Locate the cell with the specified text and output its (X, Y) center coordinate. 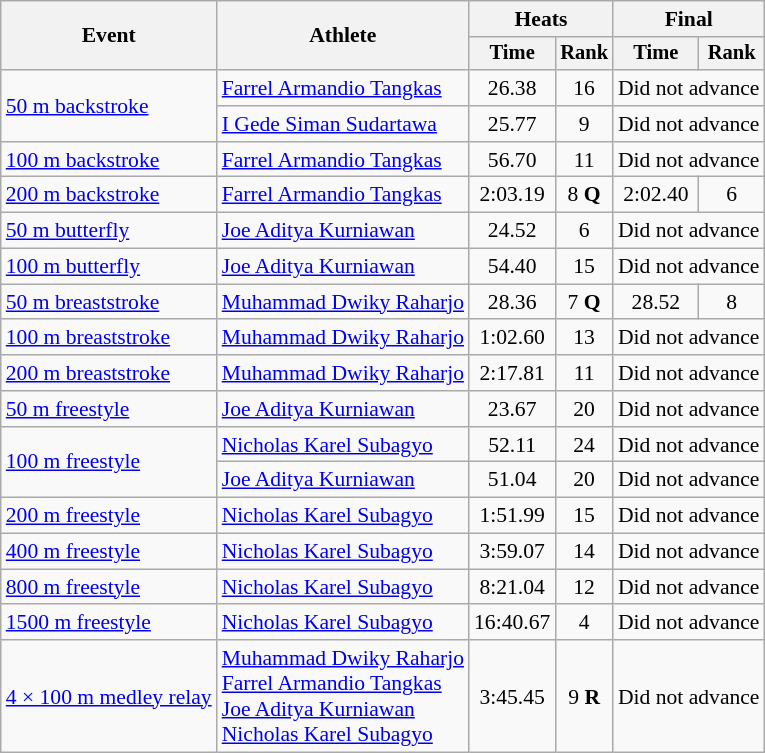
100 m butterfly (109, 267)
50 m breaststroke (109, 302)
12 (584, 587)
54.40 (512, 267)
2:03.19 (512, 195)
Event (109, 36)
26.38 (512, 88)
2:17.81 (512, 373)
4 × 100 m medley relay (109, 696)
50 m butterfly (109, 231)
24 (584, 445)
25.77 (512, 124)
9 R (584, 696)
14 (584, 552)
4 (584, 623)
Final (689, 19)
I Gede Siman Sudartawa (343, 124)
100 m breaststroke (109, 338)
200 m breaststroke (109, 373)
3:45.45 (512, 696)
28.52 (656, 302)
200 m freestyle (109, 516)
2:02.40 (656, 195)
16:40.67 (512, 623)
16 (584, 88)
Heats (541, 19)
13 (584, 338)
Muhammad Dwiky RaharjoFarrel Armandio TangkasJoe Aditya KurniawanNicholas Karel Subagyo (343, 696)
23.67 (512, 409)
800 m freestyle (109, 587)
3:59.07 (512, 552)
56.70 (512, 160)
9 (584, 124)
8:21.04 (512, 587)
28.36 (512, 302)
1:51.99 (512, 516)
1500 m freestyle (109, 623)
400 m freestyle (109, 552)
8 (732, 302)
100 m backstroke (109, 160)
Athlete (343, 36)
50 m freestyle (109, 409)
8 Q (584, 195)
52.11 (512, 445)
200 m backstroke (109, 195)
1:02.60 (512, 338)
50 m backstroke (109, 106)
24.52 (512, 231)
51.04 (512, 480)
100 m freestyle (109, 462)
7 Q (584, 302)
